Return the [x, y] coordinate for the center point of the cell that contains the specified text.  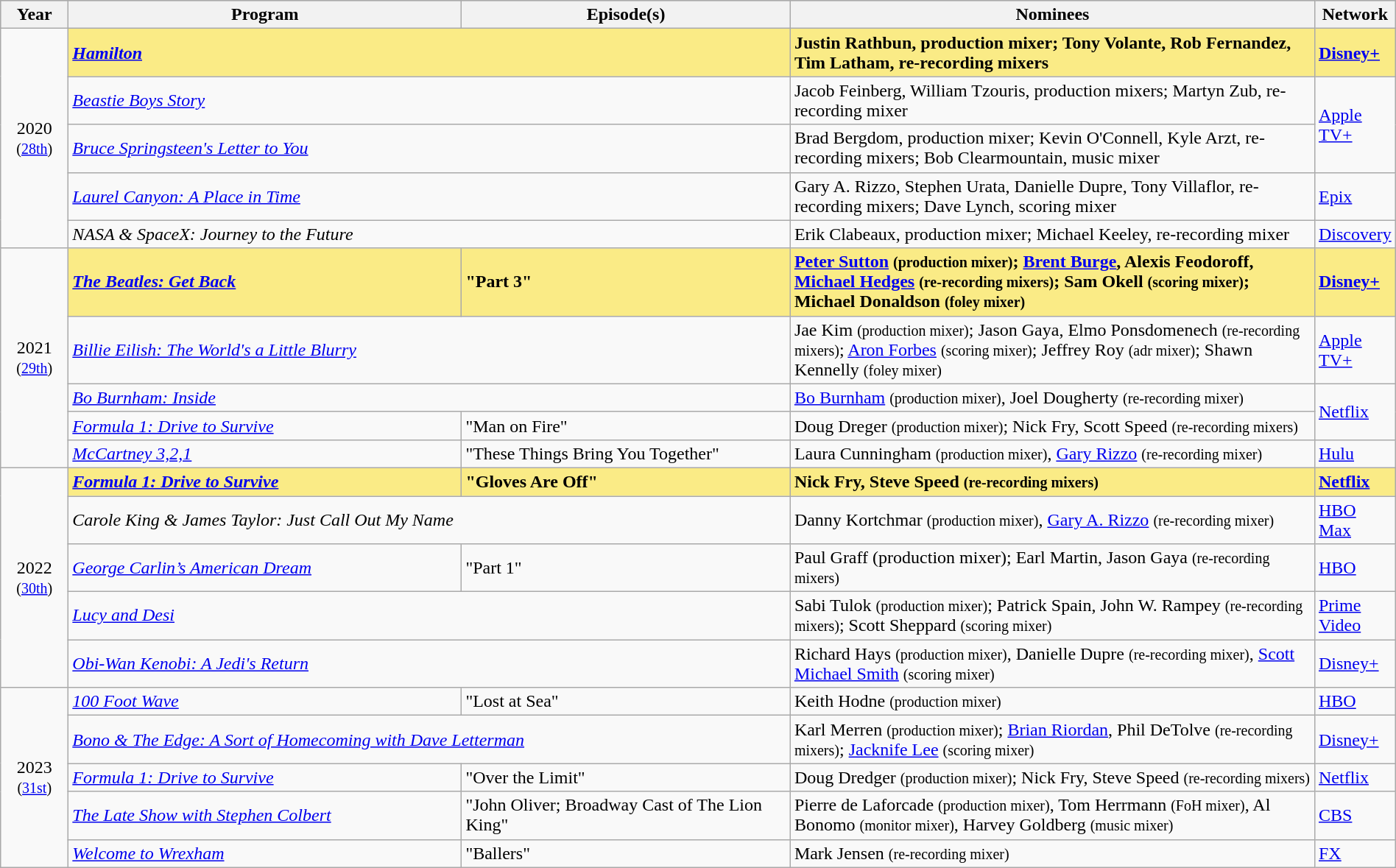
Episode(s) [626, 15]
Brad Bergdom, production mixer; Kevin O'Connell, Kyle Arzt, re-recording mixers; Bob Clearmountain, music mixer [1052, 149]
HBO Max [1355, 520]
The Beatles: Get Back [265, 282]
Laurel Canyon: A Place in Time [430, 196]
100 Foot Wave [265, 702]
Doug Dreger (production mixer); Nick Fry, Scott Speed (re-recording mixers) [1052, 426]
Bono & The Edge: A Sort of Homecoming with Dave Letterman [430, 739]
"Man on Fire" [626, 426]
Karl Merren (production mixer); Brian Riordan, Phil DeTolve (re-recording mixers); Jacknife Lee (scoring mixer) [1052, 739]
FX [1355, 853]
Richard Hays (production mixer), Danielle Dupre (re-recording mixer), Scott Michael Smith (scoring mixer) [1052, 664]
CBS [1355, 816]
Mark Jensen (re-recording mixer) [1052, 853]
Obi-Wan Kenobi: A Jedi's Return [430, 664]
Keith Hodne (production mixer) [1052, 702]
2020 (28th) [35, 138]
2021(29th) [35, 358]
"Gloves Are Off" [626, 481]
Prime Video [1355, 615]
Beastie Boys Story [430, 100]
"Over the Limit" [626, 777]
Sabi Tulok (production mixer); Patrick Spain, John W. Rampey (re-recording mixers); Scott Sheppard (scoring mixer) [1052, 615]
Nominees [1052, 15]
McCartney 3,2,1 [265, 454]
Epix [1355, 196]
Network [1355, 15]
"Part 1" [626, 568]
Danny Kortchmar (production mixer), Gary A. Rizzo (re-recording mixer) [1052, 520]
Bo Burnham: Inside [430, 398]
2022 (30th) [35, 577]
Year [35, 15]
"Ballers" [626, 853]
"John Oliver; Broadway Cast of The Lion King" [626, 816]
Gary A. Rizzo, Stephen Urata, Danielle Dupre, Tony Villaflor, re-recording mixers; Dave Lynch, scoring mixer [1052, 196]
Discovery [1355, 234]
Carole King & James Taylor: Just Call Out My Name [430, 520]
2023 (31st) [35, 777]
Laura Cunningham (production mixer), Gary Rizzo (re-recording mixer) [1052, 454]
"These Things Bring You Together" [626, 454]
George Carlin’s American Dream [265, 568]
Paul Graff (production mixer); Earl Martin, Jason Gaya (re-recording mixers) [1052, 568]
Billie Eilish: The World's a Little Blurry [430, 350]
The Late Show with Stephen Colbert [265, 816]
Nick Fry, Steve Speed (re-recording mixers) [1052, 481]
NASA & SpaceX: Journey to the Future [430, 234]
Doug Dredger (production mixer); Nick Fry, Steve Speed (re-recording mixers) [1052, 777]
Lucy and Desi [430, 615]
"Lost at Sea" [626, 702]
Program [265, 15]
"Part 3" [626, 282]
Justin Rathbun, production mixer; Tony Volante, Rob Fernandez, Tim Latham, re-recording mixers [1052, 53]
Bo Burnham (production mixer), Joel Dougherty (re-recording mixer) [1052, 398]
Hamilton [430, 53]
Bruce Springsteen's Letter to You [430, 149]
Hulu [1355, 454]
Erik Clabeaux, production mixer; Michael Keeley, re-recording mixer [1052, 234]
Welcome to Wrexham [265, 853]
Jacob Feinberg, William Tzouris, production mixers; Martyn Zub, re-recording mixer [1052, 100]
Pierre de Laforcade (production mixer), Tom Herrmann (FoH mixer), Al Bonomo (monitor mixer), Harvey Goldberg (music mixer) [1052, 816]
